For the text-containing cell, return its midpoint in (X, Y) coordinate format. 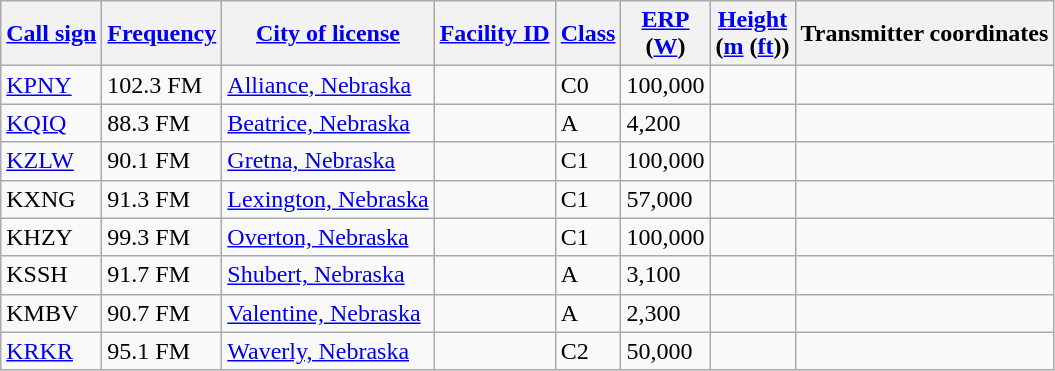
Alliance, Nebraska (328, 85)
ERP(W) (666, 34)
90.7 FM (162, 313)
KZLW (52, 161)
KSSH (52, 275)
102.3 FM (162, 85)
Frequency (162, 34)
KQIQ (52, 123)
Valentine, Nebraska (328, 313)
Transmitter coordinates (924, 34)
City of license (328, 34)
KRKR (52, 351)
Shubert, Nebraska (328, 275)
KHZY (52, 237)
Gretna, Nebraska (328, 161)
Facility ID (494, 34)
KPNY (52, 85)
KMBV (52, 313)
Beatrice, Nebraska (328, 123)
Lexington, Nebraska (328, 199)
2,300 (666, 313)
C0 (588, 85)
KXNG (52, 199)
50,000 (666, 351)
88.3 FM (162, 123)
Overton, Nebraska (328, 237)
Height(m (ft)) (752, 34)
C2 (588, 351)
Waverly, Nebraska (328, 351)
3,100 (666, 275)
95.1 FM (162, 351)
Class (588, 34)
91.3 FM (162, 199)
Call sign (52, 34)
91.7 FM (162, 275)
57,000 (666, 199)
4,200 (666, 123)
99.3 FM (162, 237)
90.1 FM (162, 161)
